For the text-containing cell, return its midpoint in (x, y) coordinate format. 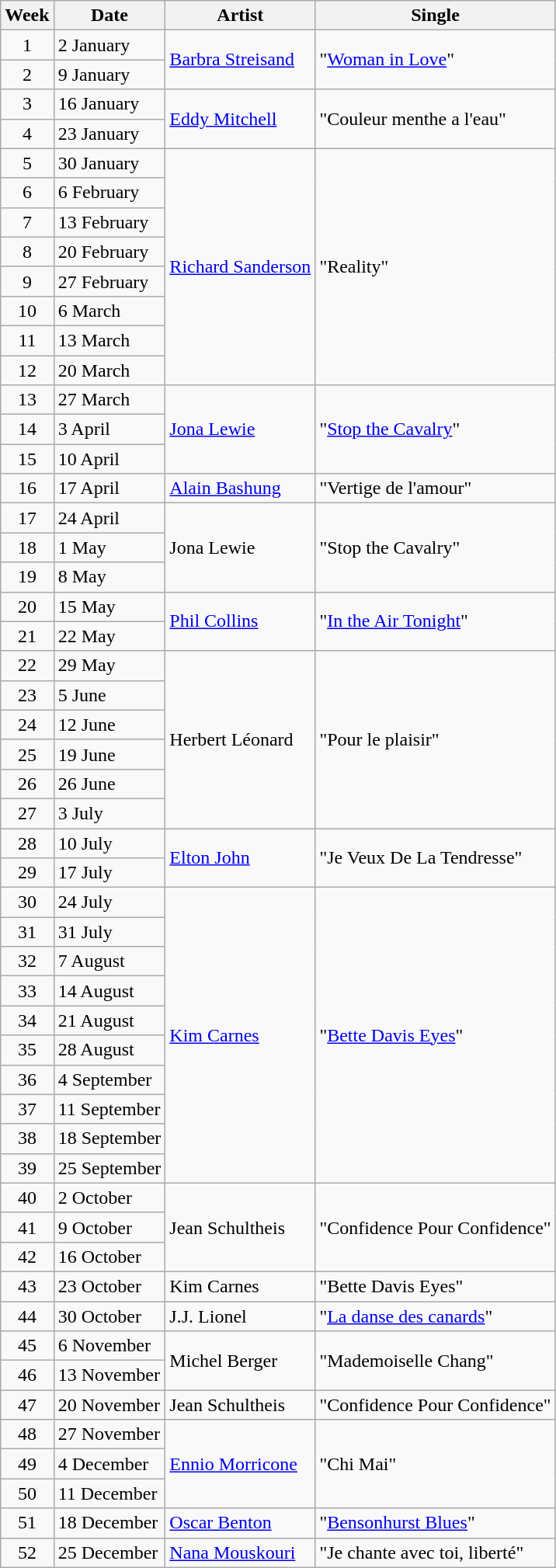
22 May (109, 636)
34 (27, 1020)
9 January (109, 75)
11 (27, 340)
42 (27, 1257)
14 August (109, 991)
2 January (109, 45)
52 (27, 1552)
Michel Berger (241, 1361)
10 April (109, 459)
"Vertige de l'amour" (435, 488)
20 March (109, 370)
21 August (109, 1020)
16 January (109, 104)
27 February (109, 281)
7 August (109, 961)
Richard Sanderson (241, 266)
Phil Collins (241, 621)
28 (27, 843)
27 March (109, 400)
30 October (109, 1316)
7 (27, 222)
9 (27, 281)
8 May (109, 577)
38 (27, 1139)
17 July (109, 873)
6 (27, 193)
J.J. Lionel (241, 1316)
27 November (109, 1434)
5 June (109, 695)
2 October (109, 1198)
1 May (109, 548)
20 (27, 607)
12 June (109, 725)
21 (27, 636)
Week (27, 16)
25 September (109, 1168)
28 August (109, 1050)
Nana Mouskouri (241, 1552)
33 (27, 991)
16 October (109, 1257)
11 December (109, 1493)
48 (27, 1434)
46 (27, 1375)
18 September (109, 1139)
30 (27, 902)
6 March (109, 311)
19 June (109, 754)
32 (27, 961)
18 December (109, 1523)
"Chi Mai" (435, 1464)
35 (27, 1050)
22 (27, 666)
15 May (109, 607)
4 September (109, 1080)
20 February (109, 252)
Oscar Benton (241, 1523)
4 December (109, 1464)
1 (27, 45)
9 October (109, 1227)
"Mademoiselle Chang" (435, 1361)
31 July (109, 932)
23 (27, 695)
Alain Bashung (241, 488)
"Bensonhurst Blues" (435, 1523)
13 (27, 400)
Elton John (241, 857)
Date (109, 16)
44 (27, 1316)
11 September (109, 1109)
3 (27, 104)
36 (27, 1080)
49 (27, 1464)
Eddy Mitchell (241, 119)
"Couleur menthe a l'eau" (435, 119)
18 (27, 548)
Herbert Léonard (241, 739)
25 (27, 754)
26 (27, 784)
19 (27, 577)
4 (27, 134)
14 (27, 429)
26 June (109, 784)
"Je chante avec toi, liberté" (435, 1552)
"In the Air Tonight" (435, 621)
43 (27, 1286)
"Reality" (435, 266)
41 (27, 1227)
2 (27, 75)
24 (27, 725)
30 January (109, 163)
3 April (109, 429)
50 (27, 1493)
5 (27, 163)
6 November (109, 1346)
23 January (109, 134)
29 (27, 873)
40 (27, 1198)
10 July (109, 843)
37 (27, 1109)
13 March (109, 340)
16 (27, 488)
27 (27, 813)
"La danse des canards" (435, 1316)
13 November (109, 1375)
24 April (109, 518)
23 October (109, 1286)
51 (27, 1523)
13 February (109, 222)
47 (27, 1405)
45 (27, 1346)
39 (27, 1168)
24 July (109, 902)
3 July (109, 813)
"Je Veux De La Tendresse" (435, 857)
Single (435, 16)
Artist (241, 16)
6 February (109, 193)
17 April (109, 488)
31 (27, 932)
29 May (109, 666)
15 (27, 459)
"Pour le plaisir" (435, 739)
Barbra Streisand (241, 60)
Ennio Morricone (241, 1464)
20 November (109, 1405)
25 December (109, 1552)
10 (27, 311)
17 (27, 518)
"Woman in Love" (435, 60)
8 (27, 252)
12 (27, 370)
